Return the (x, y) coordinate for the center point of the cell that contains the specified text.  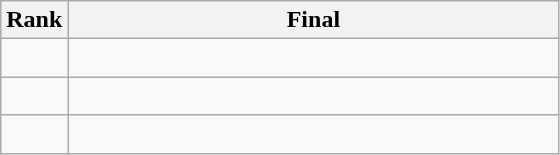
Final (314, 20)
Rank (34, 20)
